For the text-containing cell, return its midpoint in [X, Y] coordinate format. 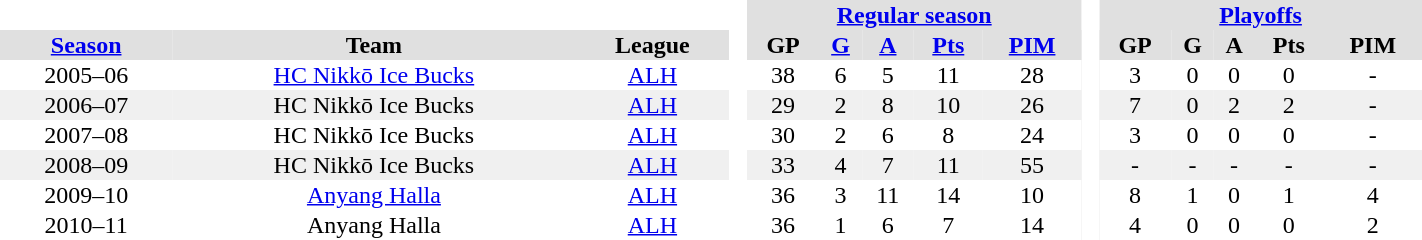
Season [86, 45]
33 [783, 165]
2007–08 [86, 135]
28 [1032, 75]
Regular season [914, 15]
2006–07 [86, 105]
5 [888, 75]
2008–09 [86, 165]
55 [1032, 165]
2005–06 [86, 75]
Playoffs [1260, 15]
38 [783, 75]
26 [1032, 105]
Team [374, 45]
30 [783, 135]
League [653, 45]
29 [783, 105]
24 [1032, 135]
2010–11 [86, 225]
2009–10 [86, 195]
